Extract the (X, Y) coordinate from the center of the cell holding the provided text.  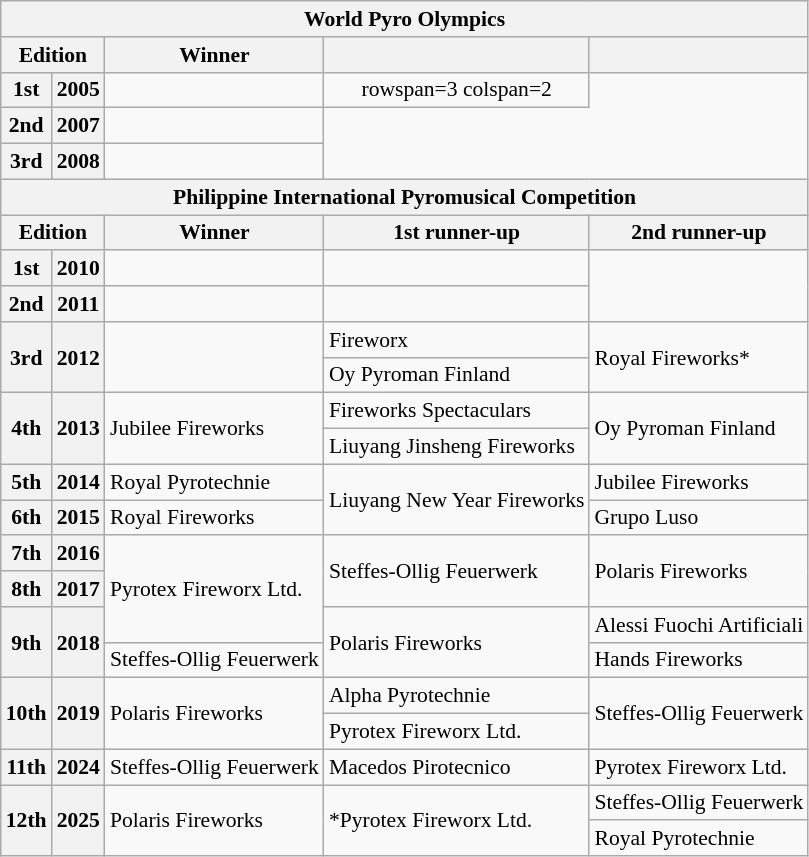
2024 (78, 767)
2013 (78, 428)
2008 (78, 162)
2019 (78, 714)
Fireworx (457, 340)
4th (26, 428)
2017 (78, 589)
12th (26, 820)
Liuyang New Year Fireworks (457, 500)
7th (26, 554)
11th (26, 767)
2005 (78, 90)
Grupo Luso (698, 518)
*Pyrotex Fireworx Ltd. (457, 820)
2016 (78, 554)
2015 (78, 518)
2nd runner-up (698, 233)
5th (26, 482)
Philippine International Pyromusical Competition (405, 197)
9th (26, 642)
2018 (78, 642)
Royal Fireworks* (698, 358)
Royal Fireworks (214, 518)
2012 (78, 358)
Hands Fireworks (698, 660)
2010 (78, 269)
World Pyro Olympics (405, 19)
1st runner-up (457, 233)
rowspan=3 colspan=2 (457, 90)
2011 (78, 304)
Alpha Pyrotechnie (457, 696)
2007 (78, 126)
6th (26, 518)
10th (26, 714)
Liuyang Jinsheng Fireworks (457, 447)
2014 (78, 482)
Macedos Pirotecnico (457, 767)
Alessi Fuochi Artificiali (698, 625)
Fireworks Spectaculars (457, 411)
8th (26, 589)
2025 (78, 820)
